Return the (x, y) coordinate for the center point of the cell that contains the specified text.  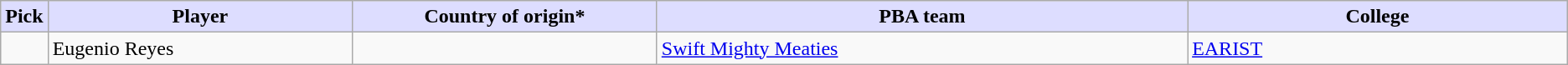
EARIST (1378, 48)
Player (199, 17)
PBA team (921, 17)
Eugenio Reyes (199, 48)
Pick (24, 17)
College (1378, 17)
Country of origin* (505, 17)
Swift Mighty Meaties (921, 48)
